Return the [X, Y] coordinate for the center point of the cell that contains the specified text.  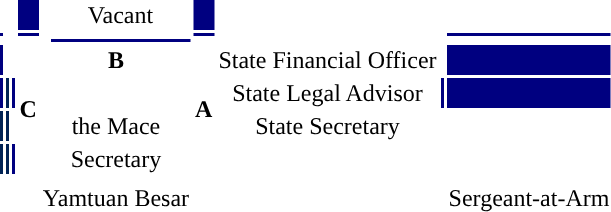
A [204, 110]
State Legal Advisor [328, 93]
C [28, 110]
Vacant [120, 15]
State Secretary [328, 126]
State Financial Officer [328, 60]
B [116, 60]
the Mace [116, 126]
Secretary [116, 159]
